Capture the cell that displays the provided text and extract its (x, y) central coordinate. 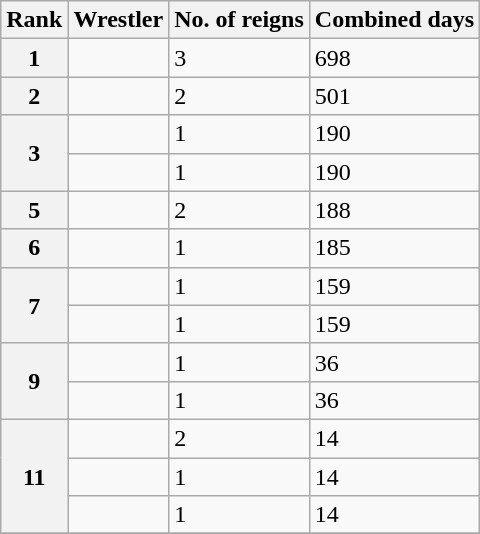
Combined days (394, 20)
185 (394, 248)
Rank (34, 20)
5 (34, 210)
Wrestler (118, 20)
7 (34, 305)
6 (34, 248)
501 (394, 96)
698 (394, 58)
9 (34, 381)
188 (394, 210)
No. of reigns (240, 20)
11 (34, 476)
